Search for the cell housing the specified text and yield its [x, y] center coordinate. 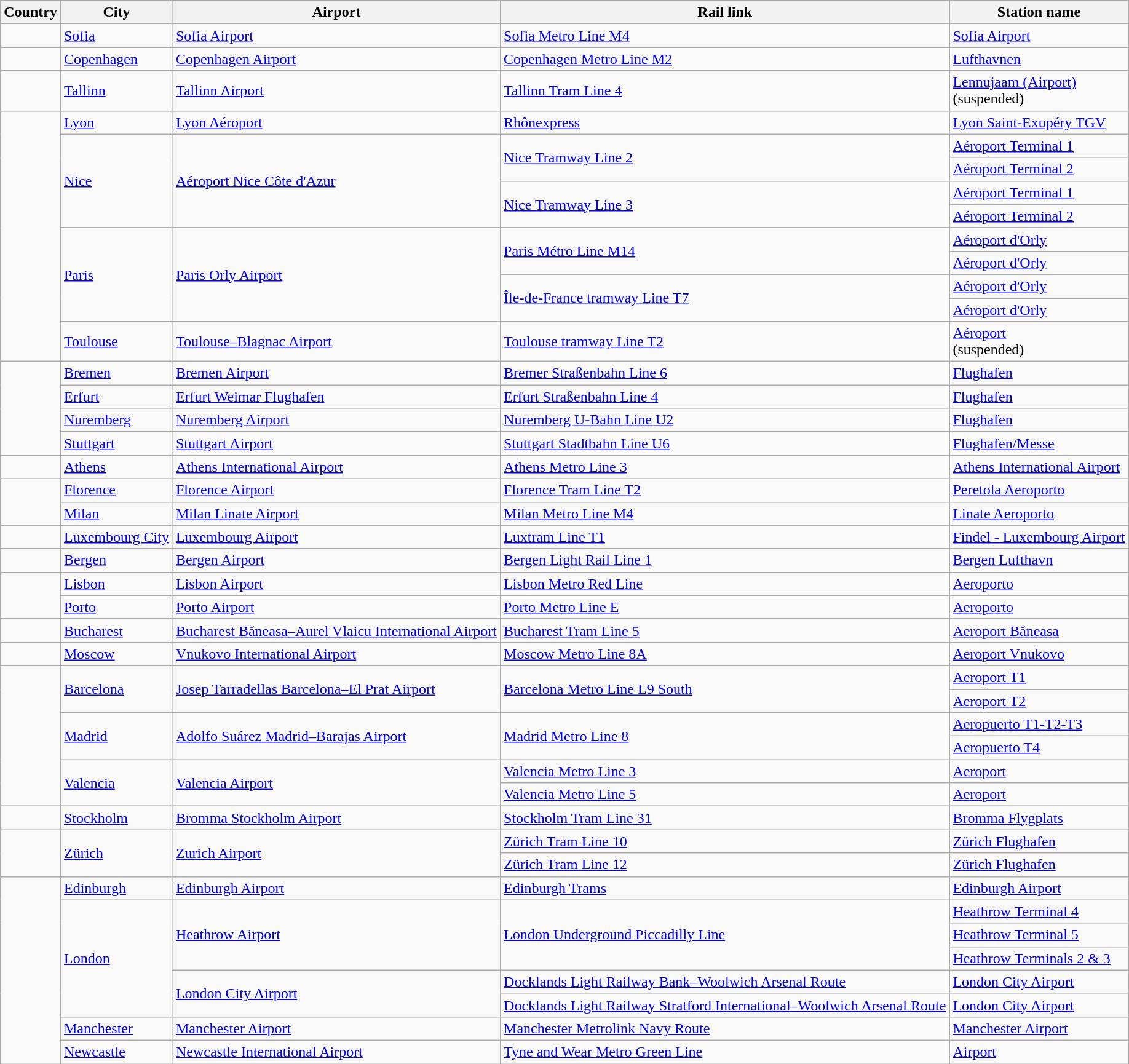
Florence [116, 490]
Station name [1039, 12]
Bucharest [116, 630]
Heathrow Terminal 4 [1039, 911]
London [116, 958]
Île-de-France tramway Line T7 [725, 298]
Moscow [116, 654]
Docklands Light Railway Bank–Woolwich Arsenal Route [725, 982]
Tallinn Airport [336, 91]
Athens Metro Line 3 [725, 467]
Nice Tramway Line 3 [725, 204]
Toulouse tramway Line T2 [725, 342]
Aéroport(suspended) [1039, 342]
Florence Airport [336, 490]
Erfurt Weimar Flughafen [336, 397]
Luxtram Line T1 [725, 537]
Manchester [116, 1028]
Stuttgart [116, 443]
Rhônexpress [725, 122]
Stuttgart Airport [336, 443]
Stockholm [116, 818]
Valencia [116, 783]
Bucharest Băneasa–Aurel Vlaicu International Airport [336, 630]
Lyon Saint-Exupéry TGV [1039, 122]
Porto Airport [336, 607]
Toulouse–Blagnac Airport [336, 342]
Bremer Straßenbahn Line 6 [725, 373]
Milan [116, 514]
Nuremberg [116, 420]
Valencia Metro Line 3 [725, 771]
Aeroport T1 [1039, 677]
Rail link [725, 12]
Linate Aeroporto [1039, 514]
Paris Orly Airport [336, 274]
Lyon [116, 122]
Stockholm Tram Line 31 [725, 818]
Bergen Lufthavn [1039, 560]
Lufthavnen [1039, 59]
Aéroport Nice Côte d'Azur [336, 181]
Bromma Flygplats [1039, 818]
Bucharest Tram Line 5 [725, 630]
Stuttgart Stadtbahn Line U6 [725, 443]
Josep Tarradellas Barcelona–El Prat Airport [336, 689]
Newcastle [116, 1052]
Zürich Tram Line 10 [725, 841]
Tallinn [116, 91]
Madrid Metro Line 8 [725, 736]
Nuremberg U-Bahn Line U2 [725, 420]
Aeropuerto T4 [1039, 748]
Vnukovo International Airport [336, 654]
Lennujaam (Airport)(suspended) [1039, 91]
Bergen [116, 560]
Zürich [116, 853]
Luxembourg Airport [336, 537]
Tyne and Wear Metro Green Line [725, 1052]
Zurich Airport [336, 853]
Moscow Metro Line 8A [725, 654]
Florence Tram Line T2 [725, 490]
London Underground Piccadilly Line [725, 935]
Athens [116, 467]
Erfurt Straßenbahn Line 4 [725, 397]
Luxembourg City [116, 537]
Milan Metro Line M4 [725, 514]
Erfurt [116, 397]
Bergen Light Rail Line 1 [725, 560]
Aeroport Vnukovo [1039, 654]
Heathrow Airport [336, 935]
Bergen Airport [336, 560]
Barcelona Metro Line L9 South [725, 689]
Nice [116, 181]
Milan Linate Airport [336, 514]
Paris [116, 274]
City [116, 12]
Heathrow Terminal 5 [1039, 935]
Nuremberg Airport [336, 420]
Nice Tramway Line 2 [725, 157]
Bremen [116, 373]
Peretola Aeroporto [1039, 490]
Barcelona [116, 689]
Copenhagen [116, 59]
Edinburgh [116, 888]
Copenhagen Airport [336, 59]
Flughafen/Messe [1039, 443]
Porto Metro Line E [725, 607]
Edinburgh Trams [725, 888]
Valencia Airport [336, 783]
Copenhagen Metro Line M2 [725, 59]
Lisbon Airport [336, 584]
Lyon Aéroport [336, 122]
Paris Métro Line M14 [725, 251]
Docklands Light Railway Stratford International–Woolwich Arsenal Route [725, 1005]
Porto [116, 607]
Heathrow Terminals 2 & 3 [1039, 958]
Toulouse [116, 342]
Adolfo Suárez Madrid–Barajas Airport [336, 736]
Manchester Metrolink Navy Route [725, 1028]
Country [31, 12]
Aeroport Băneasa [1039, 630]
Sofia Metro Line M4 [725, 36]
Aeropuerto T1-T2-T3 [1039, 725]
Sofia [116, 36]
Bromma Stockholm Airport [336, 818]
Newcastle International Airport [336, 1052]
Zürich Tram Line 12 [725, 865]
Aeroport T2 [1039, 701]
Findel - Luxembourg Airport [1039, 537]
Valencia Metro Line 5 [725, 795]
Bremen Airport [336, 373]
Madrid [116, 736]
Lisbon [116, 584]
Lisbon Metro Red Line [725, 584]
Tallinn Tram Line 4 [725, 91]
